Pinpoint the cell where the given text exists, returning its (X, Y) midpoint coordinate. 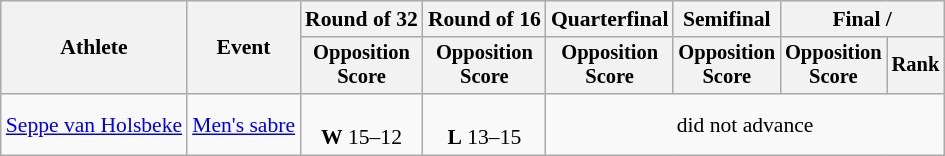
L 13–15 (484, 124)
did not advance (745, 124)
Round of 32 (362, 19)
Semifinal (726, 19)
Round of 16 (484, 19)
Quarterfinal (610, 19)
Rank (916, 66)
Athlete (94, 48)
Seppe van Holsbeke (94, 124)
W 15–12 (362, 124)
Men's sabre (244, 124)
Final / (862, 19)
Event (244, 48)
